From the cell containing the given text, extract its center point as (X, Y) coordinate. 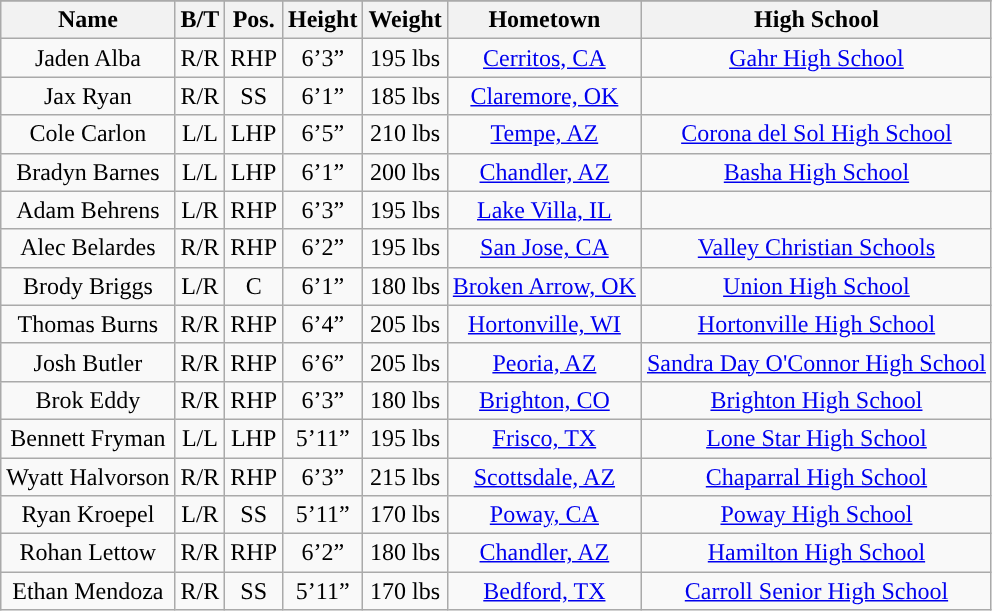
Bennett Fryman (88, 438)
Bedford, TX (544, 591)
Brighton, CO (544, 400)
6’4” (323, 324)
Cole Carlon (88, 134)
Lone Star High School (816, 438)
Basha High School (816, 172)
Brighton High School (816, 400)
Cerritos, CA (544, 58)
Poway, CA (544, 515)
Bradyn Barnes (88, 172)
Sandra Day O'Connor High School (816, 362)
San Jose, CA (544, 248)
Wyatt Halvorson (88, 477)
215 lbs (405, 477)
Adam Behrens (88, 210)
Valley Christian Schools (816, 248)
210 lbs (405, 134)
Rohan Lettow (88, 553)
Height (323, 20)
Carroll Senior High School (816, 591)
Jax Ryan (88, 96)
C (254, 286)
Chaparral High School (816, 477)
Ryan Kroepel (88, 515)
Poway High School (816, 515)
Jaden Alba (88, 58)
High School (816, 20)
Ethan Mendoza (88, 591)
Pos. (254, 20)
Brody Briggs (88, 286)
Alec Belardes (88, 248)
Weight (405, 20)
Scottsdale, AZ (544, 477)
Name (88, 20)
6’6” (323, 362)
Lake Villa, IL (544, 210)
Hortonville High School (816, 324)
Gahr High School (816, 58)
185 lbs (405, 96)
Claremore, OK (544, 96)
Hortonville, WI (544, 324)
B/T (200, 20)
Peoria, AZ (544, 362)
Brok Eddy (88, 400)
Tempe, AZ (544, 134)
Thomas Burns (88, 324)
Hamilton High School (816, 553)
Broken Arrow, OK (544, 286)
Union High School (816, 286)
Josh Butler (88, 362)
Hometown (544, 20)
6’5” (323, 134)
Corona del Sol High School (816, 134)
Frisco, TX (544, 438)
200 lbs (405, 172)
